Extract the (x, y) coordinate from the center of the cell holding the provided text.  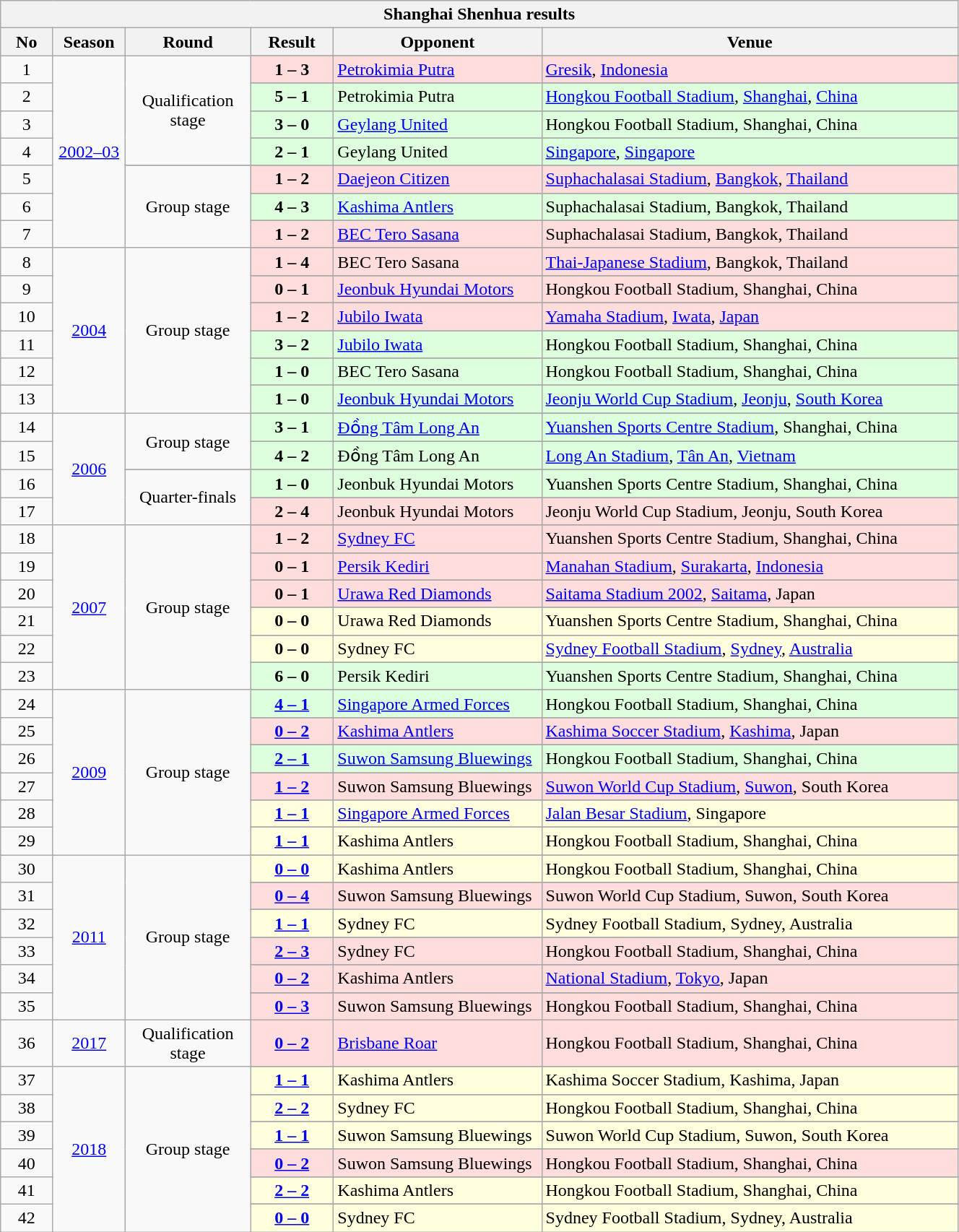
15 (27, 456)
Yamaha Stadium, Iwata, Japan (750, 316)
13 (27, 399)
2007 (90, 607)
4 – 1 (292, 703)
21 (27, 621)
3 (27, 124)
5 – 1 (292, 97)
4 – 2 (292, 456)
36 (27, 1043)
11 (27, 344)
Quarter-finals (188, 498)
2011 (90, 937)
3 – 2 (292, 344)
Opponent (438, 42)
40 (27, 1163)
2 (27, 97)
2 – 4 (292, 511)
8 (27, 261)
2009 (90, 772)
Round (188, 42)
2018 (90, 1149)
29 (27, 841)
2006 (90, 469)
9 (27, 289)
Venue (750, 42)
6 (27, 207)
2004 (90, 330)
2017 (90, 1043)
2 – 3 (292, 951)
16 (27, 484)
28 (27, 814)
6 – 0 (292, 676)
Shanghai Shenhua results (479, 14)
4 (27, 152)
Manahan Stadium, Surakarta, Indonesia (750, 566)
24 (27, 703)
Thai-Japanese Stadium, Bangkok, Thailand (750, 261)
23 (27, 676)
31 (27, 896)
26 (27, 758)
Gresik, Indonesia (750, 69)
Singapore, Singapore (750, 152)
National Stadium, Tokyo, Japan (750, 979)
20 (27, 594)
4 – 3 (292, 207)
5 (27, 179)
39 (27, 1135)
No (27, 42)
33 (27, 951)
2002–03 (90, 152)
0 – 3 (292, 1006)
Result (292, 42)
22 (27, 648)
1 – 4 (292, 261)
3 – 0 (292, 124)
17 (27, 511)
Daejeon Citizen (438, 179)
41 (27, 1190)
37 (27, 1080)
1 (27, 69)
12 (27, 372)
Saitama Stadium 2002, Saitama, Japan (750, 594)
32 (27, 924)
Long An Stadium, Tân An, Vietnam (750, 456)
25 (27, 731)
27 (27, 786)
Jalan Besar Stadium, Singapore (750, 814)
35 (27, 1006)
Season (90, 42)
Brisbane Roar (438, 1043)
34 (27, 979)
0 – 4 (292, 896)
42 (27, 1218)
10 (27, 316)
18 (27, 539)
3 – 1 (292, 428)
7 (27, 234)
38 (27, 1108)
1 – 3 (292, 69)
30 (27, 869)
14 (27, 428)
19 (27, 566)
